Locate the cell with the specified text and output its (X, Y) center coordinate. 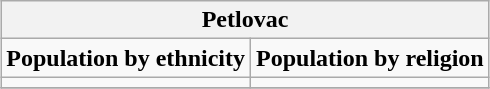
Population by ethnicity (126, 58)
Petlovac (245, 20)
Population by religion (370, 58)
